From the cell containing the given text, extract its center point as [X, Y] coordinate. 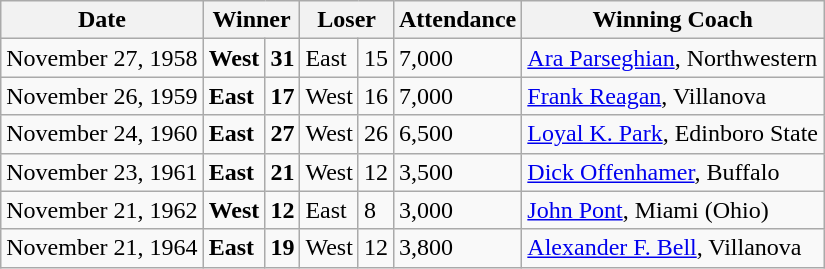
November 21, 1964 [102, 248]
3,800 [457, 248]
3,500 [457, 172]
Loser [347, 20]
31 [282, 58]
November 21, 1962 [102, 210]
November 27, 1958 [102, 58]
November 23, 1961 [102, 172]
3,000 [457, 210]
27 [282, 134]
November 26, 1959 [102, 96]
Loyal K. Park, Edinboro State [673, 134]
Attendance [457, 20]
Date [102, 20]
Frank Reagan, Villanova [673, 96]
November 24, 1960 [102, 134]
Winner [252, 20]
Winning Coach [673, 20]
19 [282, 248]
Alexander F. Bell, Villanova [673, 248]
Ara Parseghian, Northwestern [673, 58]
17 [282, 96]
6,500 [457, 134]
16 [376, 96]
26 [376, 134]
John Pont, Miami (Ohio) [673, 210]
Dick Offenhamer, Buffalo [673, 172]
8 [376, 210]
15 [376, 58]
21 [282, 172]
